Pinpoint the cell where the given text exists, returning its (x, y) midpoint coordinate. 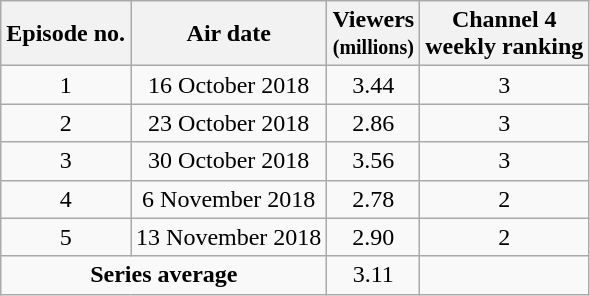
30 October 2018 (229, 161)
Air date (229, 34)
3.44 (374, 85)
13 November 2018 (229, 237)
Channel 4weekly ranking (504, 34)
4 (66, 199)
Viewers(millions) (374, 34)
3.56 (374, 161)
2.86 (374, 123)
2.78 (374, 199)
16 October 2018 (229, 85)
3.11 (374, 275)
2.90 (374, 237)
6 November 2018 (229, 199)
Episode no. (66, 34)
5 (66, 237)
Series average (164, 275)
23 October 2018 (229, 123)
1 (66, 85)
